Capture the cell that displays the provided text and extract its [X, Y] central coordinate. 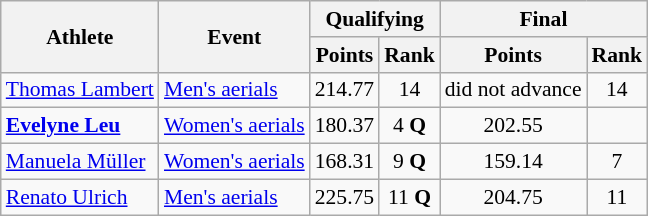
7 [618, 162]
225.75 [344, 197]
Qualifying [375, 19]
9 Q [410, 162]
11 [618, 197]
168.31 [344, 162]
4 Q [410, 126]
202.55 [514, 126]
159.14 [514, 162]
did not advance [514, 90]
Renato Ulrich [80, 197]
Evelyne Leu [80, 126]
180.37 [344, 126]
Athlete [80, 36]
Event [234, 36]
Thomas Lambert [80, 90]
214.77 [344, 90]
11 Q [410, 197]
Manuela Müller [80, 162]
204.75 [514, 197]
Final [544, 19]
